Scan for the cell matching the given text and deliver its [X, Y] coordinate at center. 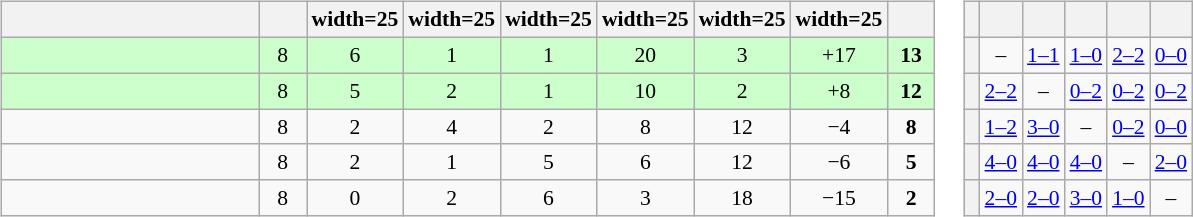
10 [646, 91]
+17 [838, 55]
−15 [838, 198]
1–1 [1044, 55]
13 [911, 55]
0 [354, 198]
1–2 [1002, 127]
+8 [838, 91]
−6 [838, 162]
4 [452, 127]
20 [646, 55]
−4 [838, 127]
18 [742, 198]
